For the text-containing cell, return its midpoint in (X, Y) coordinate format. 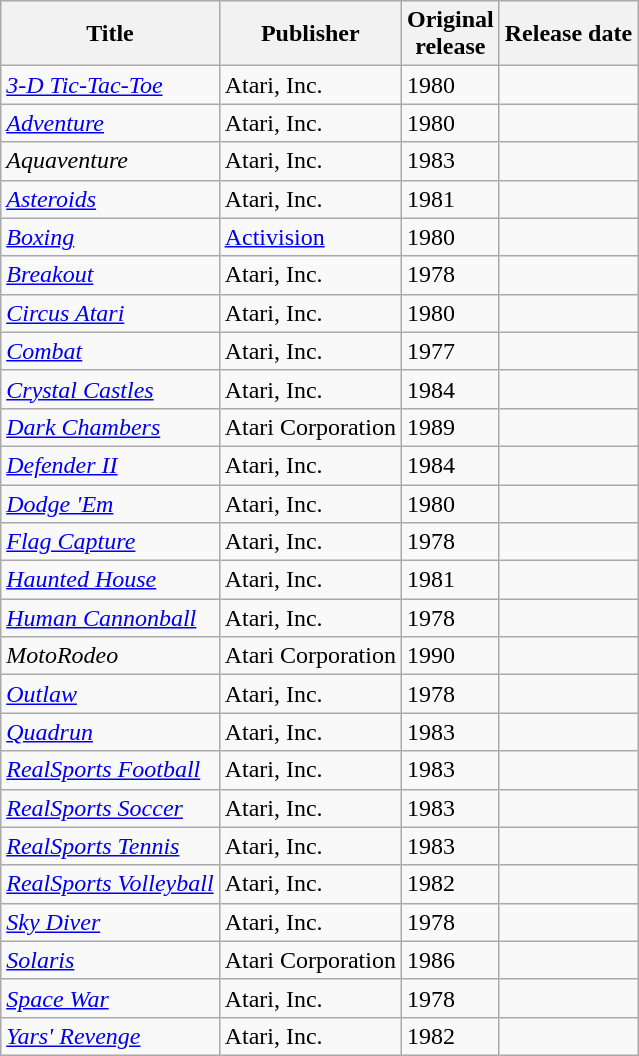
Originalrelease (450, 34)
Circus Atari (110, 313)
1977 (450, 351)
Aquaventure (110, 161)
Outlaw (110, 694)
Breakout (110, 275)
Publisher (310, 34)
Haunted House (110, 580)
Space War (110, 998)
Asteroids (110, 199)
1989 (450, 427)
Sky Diver (110, 922)
Yars' Revenge (110, 1036)
MotoRodeo (110, 656)
RealSports Football (110, 770)
Boxing (110, 237)
Flag Capture (110, 542)
Defender II (110, 465)
Release date (568, 34)
Adventure (110, 123)
3-D Tic-Tac-Toe (110, 85)
Quadrun (110, 732)
Dodge 'Em (110, 503)
Dark Chambers (110, 427)
Crystal Castles (110, 389)
1990 (450, 656)
Combat (110, 351)
RealSports Tennis (110, 846)
Human Cannonball (110, 618)
Solaris (110, 960)
Title (110, 34)
RealSports Volleyball (110, 884)
1986 (450, 960)
Activision (310, 237)
RealSports Soccer (110, 808)
